Search for the cell housing the specified text and yield its (X, Y) center coordinate. 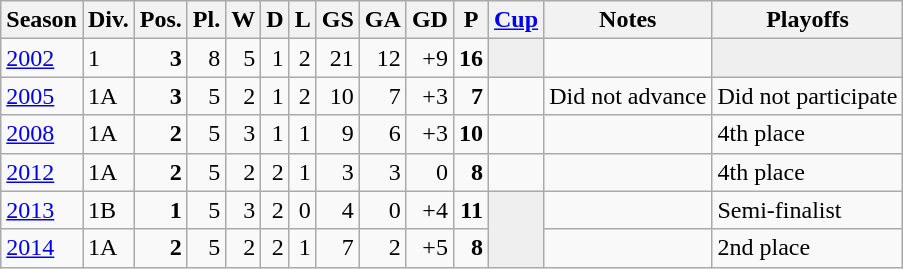
1B (108, 210)
Did not advance (628, 96)
6 (382, 134)
Semi-finalist (808, 210)
Season (42, 20)
GS (338, 20)
Notes (628, 20)
12 (382, 58)
W (244, 20)
21 (338, 58)
2014 (42, 248)
L (302, 20)
D (275, 20)
+9 (430, 58)
2002 (42, 58)
2005 (42, 96)
P (470, 20)
Pl. (206, 20)
+4 (430, 210)
2013 (42, 210)
4 (338, 210)
9 (338, 134)
GD (430, 20)
Cup (516, 20)
Playoffs (808, 20)
+5 (430, 248)
2nd place (808, 248)
Div. (108, 20)
GA (382, 20)
Did not participate (808, 96)
16 (470, 58)
2012 (42, 172)
Pos. (160, 20)
11 (470, 210)
2008 (42, 134)
